From the cell containing the given text, extract its center point as (X, Y) coordinate. 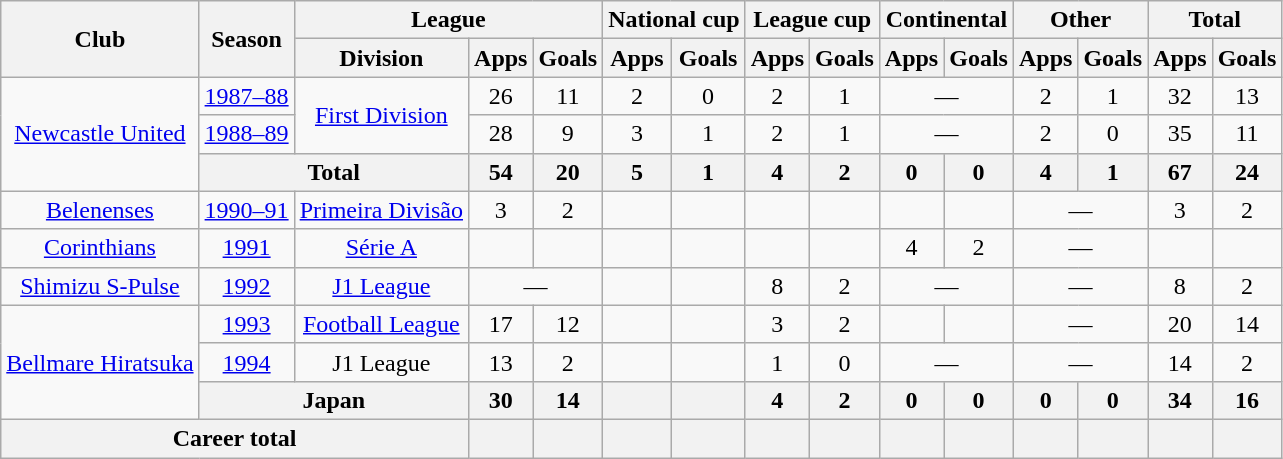
35 (1180, 134)
54 (501, 172)
Newcastle United (100, 134)
Japan (334, 400)
1987–88 (246, 96)
34 (1180, 400)
First Division (381, 115)
Bellmare Hiratsuka (100, 362)
1993 (246, 324)
28 (501, 134)
1991 (246, 248)
30 (501, 400)
1992 (246, 286)
1994 (246, 362)
24 (1247, 172)
Shimizu S-Pulse (100, 286)
26 (501, 96)
12 (568, 324)
16 (1247, 400)
1990–91 (246, 210)
League cup (812, 20)
32 (1180, 96)
League (448, 20)
17 (501, 324)
9 (568, 134)
5 (637, 172)
Belenenses (100, 210)
Division (381, 58)
Primeira Divisão (381, 210)
Other (1080, 20)
National cup (674, 20)
1988–89 (246, 134)
Season (246, 39)
Football League (381, 324)
Career total (235, 438)
Continental (946, 20)
Série A (381, 248)
Club (100, 39)
Corinthians (100, 248)
67 (1180, 172)
